Return the (X, Y) coordinate for the center point of the cell that contains the specified text.  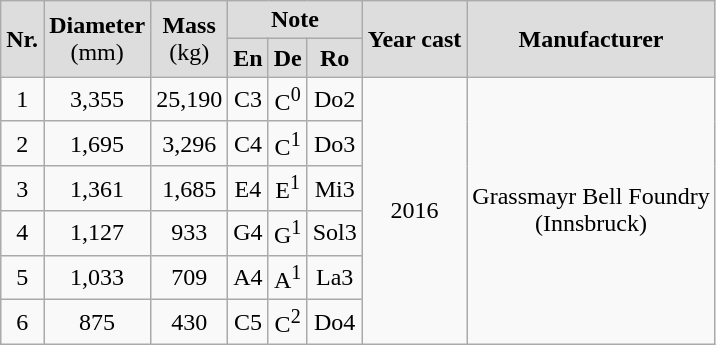
A1 (288, 278)
1,127 (98, 234)
Manufacturer (591, 39)
1,033 (98, 278)
875 (98, 322)
2 (22, 144)
3,355 (98, 100)
Ro (334, 58)
C4 (248, 144)
430 (190, 322)
1,361 (98, 188)
Do4 (334, 322)
1,695 (98, 144)
G4 (248, 234)
Mass(kg) (190, 39)
E4 (248, 188)
Do2 (334, 100)
6 (22, 322)
C5 (248, 322)
E1 (288, 188)
2016 (414, 210)
C0 (288, 100)
5 (22, 278)
Year cast (414, 39)
Grassmayr Bell Foundry(Innsbruck) (591, 210)
3,296 (190, 144)
Note (296, 20)
Diameter(mm) (98, 39)
1 (22, 100)
3 (22, 188)
G1 (288, 234)
1,685 (190, 188)
4 (22, 234)
C2 (288, 322)
C1 (288, 144)
25,190 (190, 100)
709 (190, 278)
De (288, 58)
Sol3 (334, 234)
933 (190, 234)
Nr. (22, 39)
Do3 (334, 144)
C3 (248, 100)
La3 (334, 278)
A4 (248, 278)
En (248, 58)
Mi3 (334, 188)
